Extract the (X, Y) coordinate from the center of the cell holding the provided text.  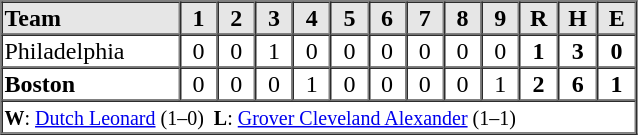
Boston (91, 84)
8 (463, 18)
W: Dutch Leonard (1–0) L: Grover Cleveland Alexander (1–1) (319, 116)
4 (312, 18)
H (578, 18)
E (616, 18)
9 (500, 18)
Team (91, 18)
5 (350, 18)
Philadelphia (91, 50)
R (538, 18)
7 (425, 18)
